Scan for the cell matching the given text and deliver its (x, y) coordinate at center. 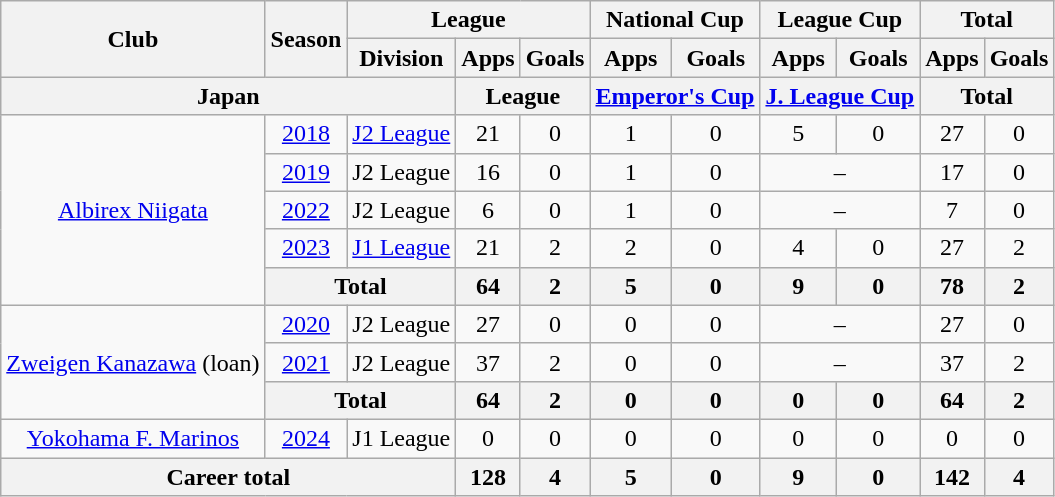
128 (488, 477)
2018 (306, 134)
Yokohama F. Marinos (133, 438)
Emperor's Cup (675, 96)
16 (488, 172)
2021 (306, 362)
Club (133, 39)
2019 (306, 172)
17 (952, 172)
2020 (306, 324)
Albirex Niigata (133, 210)
2023 (306, 248)
Zweigen Kanazawa (loan) (133, 362)
J. League Cup (840, 96)
142 (952, 477)
Division (402, 58)
League Cup (840, 20)
Japan (228, 96)
6 (488, 210)
78 (952, 286)
Career total (228, 477)
National Cup (675, 20)
Season (306, 39)
2024 (306, 438)
7 (952, 210)
2022 (306, 210)
